From the cell containing the given text, extract its center point as [x, y] coordinate. 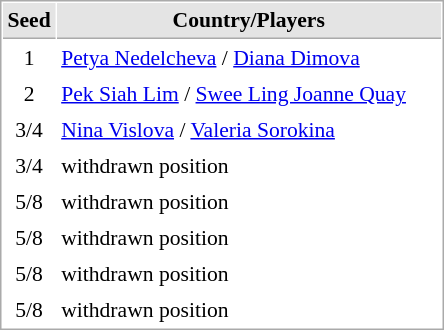
Seed [29, 21]
2 [29, 93]
Pek Siah Lim / Swee Ling Joanne Quay [249, 93]
Country/Players [249, 21]
Petya Nedelcheva / Diana Dimova [249, 57]
Nina Vislova / Valeria Sorokina [249, 129]
1 [29, 57]
